Search for the cell housing the specified text and yield its [X, Y] center coordinate. 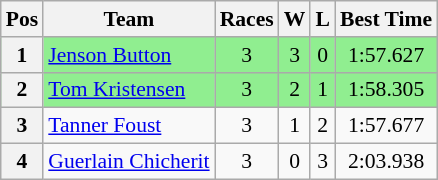
L [322, 19]
Jenson Button [128, 55]
Team [128, 19]
4 [22, 162]
Best Time [386, 19]
Tom Kristensen [128, 90]
1:57.677 [386, 126]
Tanner Foust [128, 126]
Pos [22, 19]
Races [247, 19]
1:57.627 [386, 55]
W [295, 19]
1:58.305 [386, 90]
2:03.938 [386, 162]
Guerlain Chicherit [128, 162]
